Pinpoint the cell where the given text exists, returning its [x, y] midpoint coordinate. 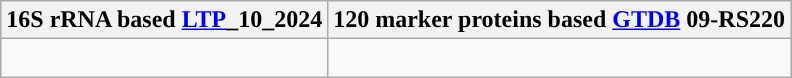
120 marker proteins based GTDB 09-RS220 [560, 20]
16S rRNA based LTP_10_2024 [164, 20]
